Return (x, y) of the center of cell containing provided text 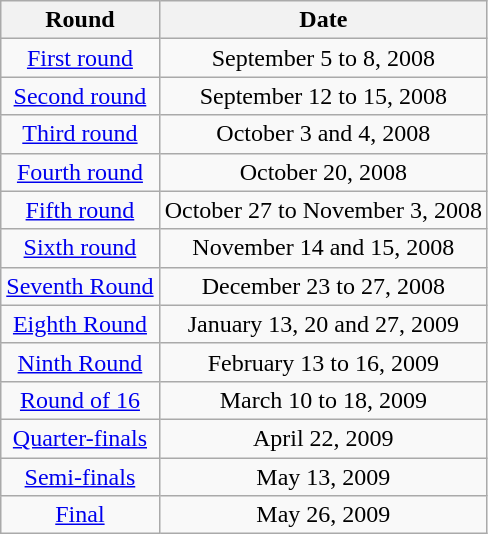
September 5 to 8, 2008 (323, 58)
Fourth round (80, 172)
April 22, 2009 (323, 438)
Date (323, 20)
September 12 to 15, 2008 (323, 96)
February 13 to 16, 2009 (323, 362)
Fifth round (80, 210)
October 27 to November 3, 2008 (323, 210)
First round (80, 58)
Round (80, 20)
November 14 and 15, 2008 (323, 248)
Quarter-finals (80, 438)
Eighth Round (80, 324)
October 20, 2008 (323, 172)
Semi-finals (80, 477)
March 10 to 18, 2009 (323, 400)
Second round (80, 96)
Final (80, 515)
Seventh Round (80, 286)
October 3 and 4, 2008 (323, 134)
May 13, 2009 (323, 477)
Third round (80, 134)
Sixth round (80, 248)
Ninth Round (80, 362)
January 13, 20 and 27, 2009 (323, 324)
December 23 to 27, 2008 (323, 286)
Round of 16 (80, 400)
May 26, 2009 (323, 515)
